Return the [X, Y] coordinate for the center point of the cell that contains the specified text.  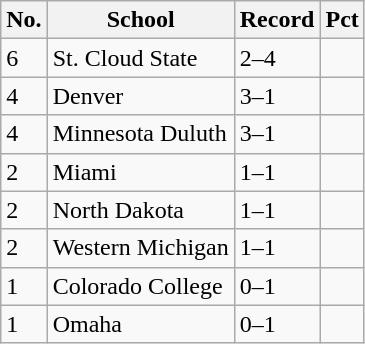
2–4 [277, 58]
Miami [140, 172]
St. Cloud State [140, 58]
Western Michigan [140, 248]
Omaha [140, 324]
Minnesota Duluth [140, 134]
6 [24, 58]
North Dakota [140, 210]
Colorado College [140, 286]
Pct [342, 20]
No. [24, 20]
Record [277, 20]
Denver [140, 96]
School [140, 20]
